For the text-containing cell, return its midpoint in (X, Y) coordinate format. 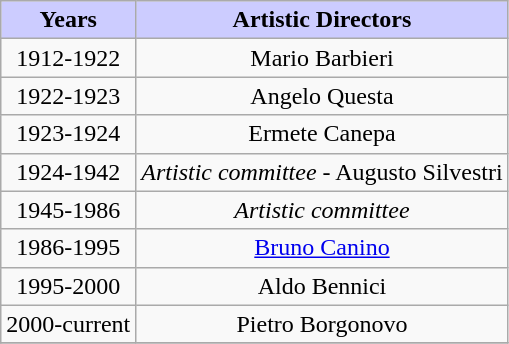
1922-1923 (68, 96)
Bruno Canino (322, 248)
Mario Barbieri (322, 58)
1986-1995 (68, 248)
1924-1942 (68, 172)
Ermete Canepa (322, 134)
1912-1922 (68, 58)
2000-current (68, 324)
Aldo Bennici (322, 286)
Pietro Borgonovo (322, 324)
Artistic committee (322, 210)
Artistic committee - Augusto Silvestri (322, 172)
1995-2000 (68, 286)
Years (68, 20)
Angelo Questa (322, 96)
1923-1924 (68, 134)
Artistic Directors (322, 20)
1945-1986 (68, 210)
